Search for the cell housing the specified text and yield its [X, Y] center coordinate. 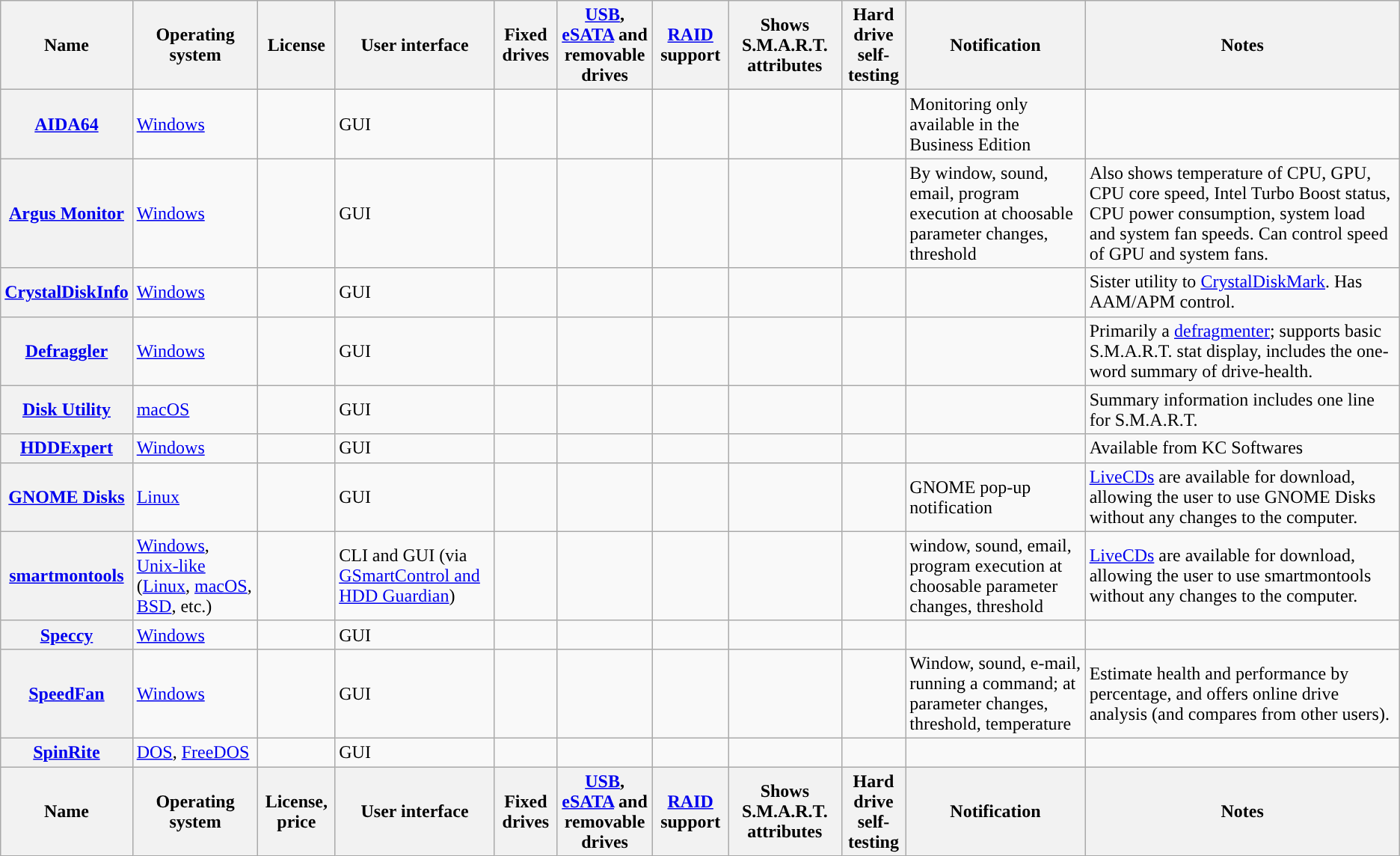
CrystalDiskInfo [67, 292]
Primarily a defragmenter; supports basic S.M.A.R.T. stat display, includes the one-word summary of drive-health. [1242, 351]
CLI and GUI (via GSmartControl and HDD Guardian) [415, 576]
Window, sound, e-mail, running a command; at parameter changes, threshold, temperature [995, 693]
Estimate health and performance by percentage, and offers online drive analysis (and compares from other users). [1242, 693]
HDDExpert [67, 448]
AIDA64 [67, 124]
SpinRite [67, 752]
GNOME pop-up notification [995, 497]
Sister utility to CrystalDiskMark. Has AAM/APM control. [1242, 292]
Windows, Unix-like (Linux, macOS, BSD, etc.) [195, 576]
Defraggler [67, 351]
Monitoring only available in the Business Edition [995, 124]
Disk Utility [67, 410]
By window, sound, email, program execution at choosable parameter changes, threshold [995, 213]
LiveCDs are available for download, allowing the user to use GNOME Disks without any changes to the computer. [1242, 497]
Summary information includes one line for S.M.A.R.T. [1242, 410]
LiveCDs are available for download, allowing the user to use smartmontools without any changes to the computer. [1242, 576]
Linux [195, 497]
window, sound, email, program execution at choosable parameter changes, threshold [995, 576]
Available from KC Softwares [1242, 448]
License [296, 45]
DOS, FreeDOS [195, 752]
macOS [195, 410]
License, price [296, 811]
GNOME Disks [67, 497]
Argus Monitor [67, 213]
Speccy [67, 635]
smartmontools [67, 576]
SpeedFan [67, 693]
